Provide the (x, y) coordinate of the cell's center where the given text is located.  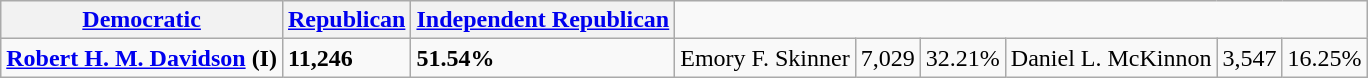
7,029 (888, 58)
51.54% (543, 58)
3,547 (1250, 58)
Robert H. M. Davidson (I) (142, 58)
Democratic (142, 20)
11,246 (346, 58)
Independent Republican (543, 20)
Daniel L. McKinnon (1111, 58)
Republican (346, 20)
32.21% (962, 58)
Emory F. Skinner (765, 58)
16.25% (1324, 58)
